Determine the (x, y) coordinate at the center of the cell enclosing the given text.  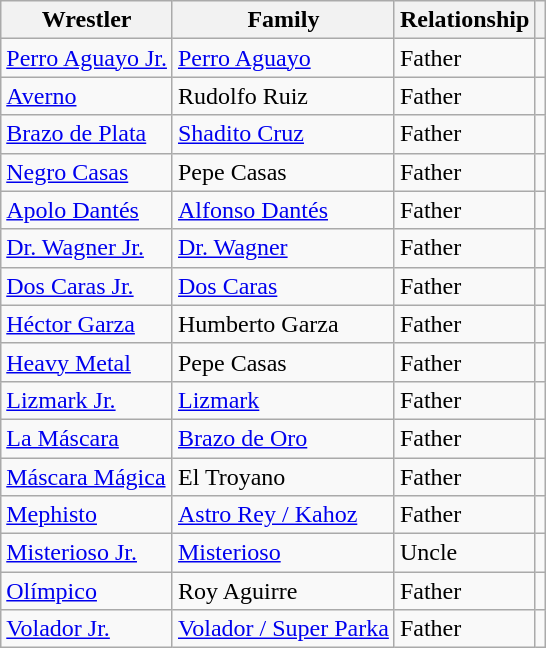
Volador Jr. (87, 629)
Alfonso Dantés (283, 210)
Lizmark (283, 400)
Misterioso Jr. (87, 553)
Olímpico (87, 591)
Dos Caras (283, 286)
Héctor Garza (87, 324)
Wrestler (87, 20)
Volador / Super Parka (283, 629)
Brazo de Oro (283, 438)
Astro Rey / Kahoz (283, 515)
Mephisto (87, 515)
Shadito Cruz (283, 134)
Dr. Wagner Jr. (87, 248)
Dos Caras Jr. (87, 286)
Brazo de Plata (87, 134)
Dr. Wagner (283, 248)
Relationship (464, 20)
Apolo Dantés (87, 210)
La Máscara (87, 438)
Misterioso (283, 553)
Perro Aguayo Jr. (87, 58)
Perro Aguayo (283, 58)
Negro Casas (87, 172)
Lizmark Jr. (87, 400)
Averno (87, 96)
Roy Aguirre (283, 591)
Humberto Garza (283, 324)
Máscara Mágica (87, 477)
Uncle (464, 553)
El Troyano (283, 477)
Family (283, 20)
Rudolfo Ruiz (283, 96)
Heavy Metal (87, 362)
